Identify which cell holds the provided text, then report its [x, y] central coordinate. 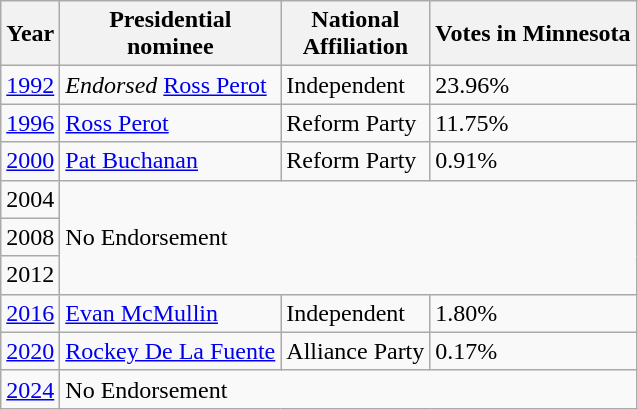
2016 [30, 313]
0.17% [533, 351]
Endorsed Ross Perot [170, 85]
2008 [30, 237]
Pat Buchanan [170, 161]
2024 [30, 389]
Rockey De La Fuente [170, 351]
1.80% [533, 313]
2020 [30, 351]
23.96% [533, 85]
2004 [30, 199]
2000 [30, 161]
0.91% [533, 161]
Presidential nominee [170, 34]
Evan McMullin [170, 313]
Alliance Party [356, 351]
1992 [30, 85]
Ross Perot [170, 123]
Votes in Minnesota [533, 34]
2012 [30, 275]
11.75% [533, 123]
1996 [30, 123]
Year [30, 34]
National Affiliation [356, 34]
